Scan for the cell matching the given text and deliver its (x, y) coordinate at center. 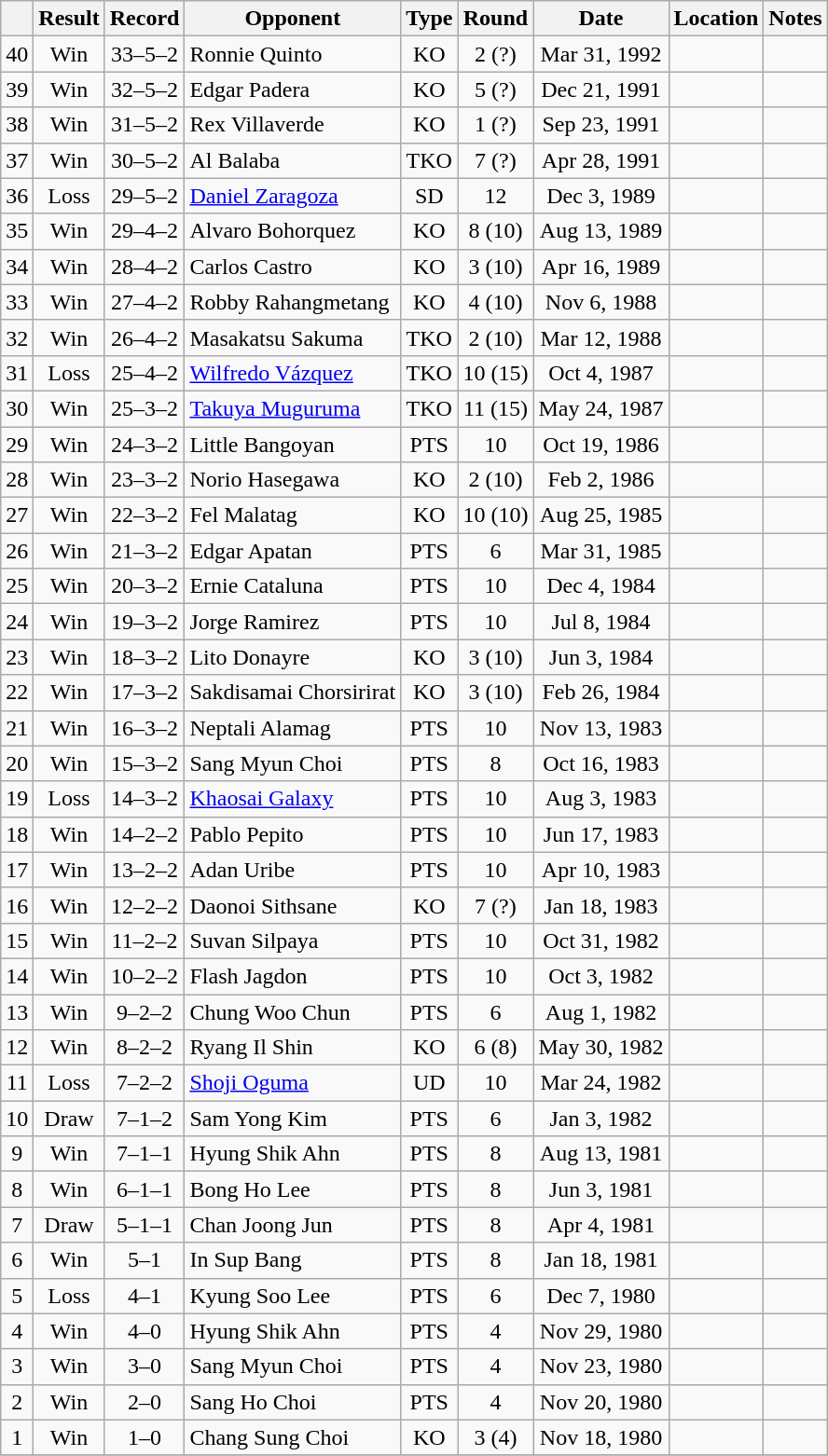
SD (429, 196)
14–2–2 (145, 834)
33 (17, 302)
Jan 3, 1982 (600, 1119)
11 (15) (496, 408)
25–3–2 (145, 408)
22 (17, 693)
38 (17, 125)
7–2–2 (145, 1083)
Sakdisamai Chorsirirat (293, 693)
29 (17, 445)
18–3–2 (145, 657)
1 (17, 1437)
3 (4) (496, 1437)
Edgar Apatan (293, 551)
23 (17, 657)
32 (17, 337)
5 (17, 1296)
Mar 31, 1992 (600, 54)
Mar 24, 1982 (600, 1083)
2 (17, 1402)
UD (429, 1083)
Apr 28, 1991 (600, 160)
Little Bangoyan (293, 445)
Chang Sung Choi (293, 1437)
Ronnie Quinto (293, 54)
Suvan Silpaya (293, 941)
4–1 (145, 1296)
May 30, 1982 (600, 1048)
8–2–2 (145, 1048)
28–4–2 (145, 267)
10 (10) (496, 515)
Bong Ho Lee (293, 1189)
Sep 23, 1991 (600, 125)
39 (17, 89)
Record (145, 19)
Apr 10, 1983 (600, 870)
Jorge Ramirez (293, 622)
11–2–2 (145, 941)
May 24, 1987 (600, 408)
Apr 4, 1981 (600, 1225)
Jan 18, 1981 (600, 1260)
21 (17, 728)
Lito Donayre (293, 657)
6 (8) (496, 1048)
1–0 (145, 1437)
Oct 19, 1986 (600, 445)
16–3–2 (145, 728)
Type (429, 19)
22–3–2 (145, 515)
11 (17, 1083)
7 (17, 1225)
Jun 3, 1984 (600, 657)
20 (17, 763)
Chung Woo Chun (293, 1011)
Feb 2, 1986 (600, 480)
30–5–2 (145, 160)
6–1–1 (145, 1189)
Rex Villaverde (293, 125)
Apr 16, 1989 (600, 267)
32–5–2 (145, 89)
25 (17, 586)
14 (17, 976)
Norio Hasegawa (293, 480)
Mar 12, 1988 (600, 337)
Nov 13, 1983 (600, 728)
Oct 16, 1983 (600, 763)
31 (17, 373)
Nov 29, 1980 (600, 1331)
Nov 23, 1980 (600, 1367)
Aug 3, 1983 (600, 799)
2 (?) (496, 54)
5–1 (145, 1260)
Neptali Alamag (293, 728)
Jul 8, 1984 (600, 622)
Daonoi Sithsane (293, 905)
Aug 13, 1989 (600, 231)
Oct 4, 1987 (600, 373)
Kyung Soo Lee (293, 1296)
Location (716, 19)
Dec 3, 1989 (600, 196)
40 (17, 54)
17 (17, 870)
5–1–1 (145, 1225)
14–3–2 (145, 799)
Round (496, 19)
Carlos Castro (293, 267)
Ryang Il Shin (293, 1048)
18 (17, 834)
36 (17, 196)
Oct 3, 1982 (600, 976)
Daniel Zaragoza (293, 196)
15 (17, 941)
Dec 4, 1984 (600, 586)
26–4–2 (145, 337)
34 (17, 267)
Nov 18, 1980 (600, 1437)
In Sup Bang (293, 1260)
8 (10) (496, 231)
16 (17, 905)
Aug 25, 1985 (600, 515)
15–3–2 (145, 763)
13 (17, 1011)
Edgar Padera (293, 89)
31–5–2 (145, 125)
7–1–2 (145, 1119)
29–5–2 (145, 196)
Al Balaba (293, 160)
Mar 31, 1985 (600, 551)
26 (17, 551)
Adan Uribe (293, 870)
Jan 18, 1983 (600, 905)
Date (600, 19)
3–0 (145, 1367)
Oct 31, 1982 (600, 941)
Result (69, 19)
Khaosai Galaxy (293, 799)
7–1–1 (145, 1154)
10–2–2 (145, 976)
Robby Rahangmetang (293, 302)
1 (?) (496, 125)
35 (17, 231)
Pablo Pepito (293, 834)
Flash Jagdon (293, 976)
30 (17, 408)
Dec 21, 1991 (600, 89)
19–3–2 (145, 622)
21–3–2 (145, 551)
9–2–2 (145, 1011)
Ernie Cataluna (293, 586)
Jun 3, 1981 (600, 1189)
Wilfredo Vázquez (293, 373)
27 (17, 515)
4–0 (145, 1331)
Aug 1, 1982 (600, 1011)
25–4–2 (145, 373)
2–0 (145, 1402)
37 (17, 160)
17–3–2 (145, 693)
Sang Ho Choi (293, 1402)
Sam Yong Kim (293, 1119)
Shoji Oguma (293, 1083)
13–2–2 (145, 870)
5 (?) (496, 89)
20–3–2 (145, 586)
Alvaro Bohorquez (293, 231)
Takuya Muguruma (293, 408)
12–2–2 (145, 905)
Nov 6, 1988 (600, 302)
Jun 17, 1983 (600, 834)
4 (10) (496, 302)
29–4–2 (145, 231)
23–3–2 (145, 480)
3 (17, 1367)
Nov 20, 1980 (600, 1402)
Chan Joong Jun (293, 1225)
9 (17, 1154)
24–3–2 (145, 445)
Fel Malatag (293, 515)
33–5–2 (145, 54)
24 (17, 622)
Masakatsu Sakuma (293, 337)
28 (17, 480)
19 (17, 799)
27–4–2 (145, 302)
10 (15) (496, 373)
Aug 13, 1981 (600, 1154)
Opponent (293, 19)
Dec 7, 1980 (600, 1296)
Notes (795, 19)
Feb 26, 1984 (600, 693)
